Detect which cell encompasses the target text, then output its [X, Y] center coordinate. 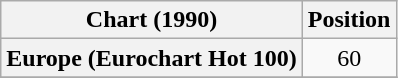
Europe (Eurochart Hot 100) [152, 58]
60 [349, 58]
Chart (1990) [152, 20]
Position [349, 20]
